Extract the (x, y) coordinate from the center of the cell holding the provided text.  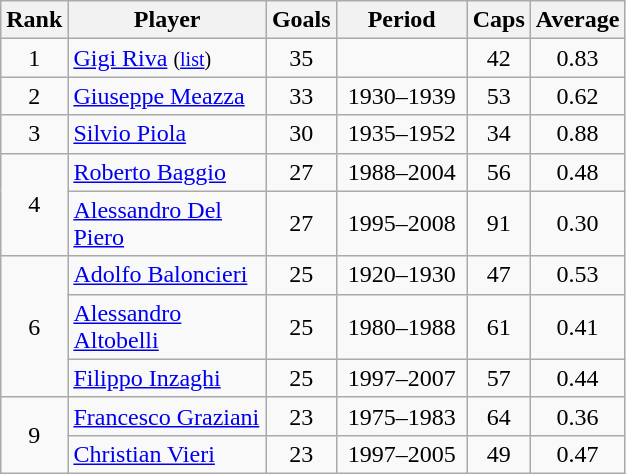
1930–1939 (402, 96)
6 (34, 326)
1995–2008 (402, 224)
0.62 (578, 96)
Goals (301, 20)
91 (498, 224)
61 (498, 326)
2 (34, 96)
0.53 (578, 275)
Alessandro Altobelli (168, 326)
Rank (34, 20)
0.88 (578, 134)
30 (301, 134)
4 (34, 204)
Period (402, 20)
0.47 (578, 454)
57 (498, 378)
0.30 (578, 224)
56 (498, 172)
35 (301, 58)
Caps (498, 20)
33 (301, 96)
1 (34, 58)
1997–2005 (402, 454)
Player (168, 20)
34 (498, 134)
Average (578, 20)
0.41 (578, 326)
1920–1930 (402, 275)
64 (498, 416)
0.44 (578, 378)
0.48 (578, 172)
1975–1983 (402, 416)
53 (498, 96)
Alessandro Del Piero (168, 224)
1988–2004 (402, 172)
3 (34, 134)
49 (498, 454)
Silvio Piola (168, 134)
9 (34, 435)
1997–2007 (402, 378)
47 (498, 275)
Adolfo Baloncieri (168, 275)
1935–1952 (402, 134)
Francesco Graziani (168, 416)
Roberto Baggio (168, 172)
Christian Vieri (168, 454)
Filippo Inzaghi (168, 378)
Gigi Riva (list) (168, 58)
0.83 (578, 58)
42 (498, 58)
1980–1988 (402, 326)
0.36 (578, 416)
Giuseppe Meazza (168, 96)
